Provide the (x, y) coordinate of the cell's center where the given text is located.  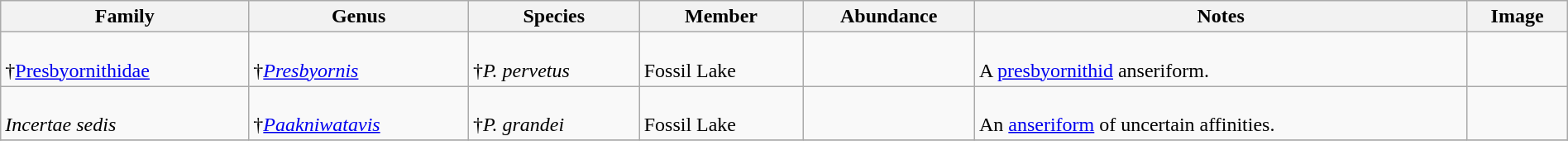
Family (125, 17)
Genus (359, 17)
Incertae sedis (125, 113)
Abundance (889, 17)
A presbyornithid anseriform. (1221, 60)
†P. pervetus (554, 60)
†Paakniwatavis (359, 113)
Species (554, 17)
†P. grandei (554, 113)
†Presbyornis (359, 60)
Member (721, 17)
Notes (1221, 17)
Image (1517, 17)
†Presbyornithidae (125, 60)
An anseriform of uncertain affinities. (1221, 113)
